Scan for the cell matching the given text and deliver its [X, Y] coordinate at center. 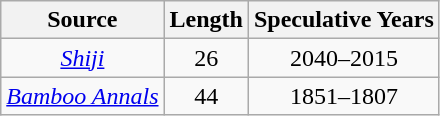
26 [206, 58]
Shiji [82, 58]
Length [206, 20]
1851–1807 [344, 96]
2040–2015 [344, 58]
Source [82, 20]
Speculative Years [344, 20]
Bamboo Annals [82, 96]
44 [206, 96]
